Capture the cell that displays the provided text and extract its (x, y) central coordinate. 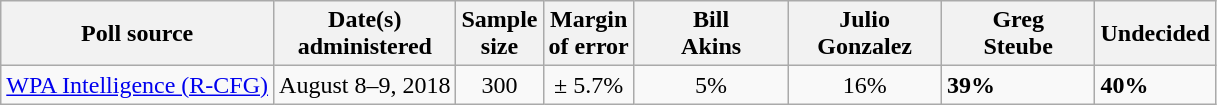
Samplesize (500, 34)
40% (1155, 85)
5% (711, 85)
JulioGonzalez (865, 34)
Undecided (1155, 34)
Poll source (138, 34)
August 8–9, 2018 (365, 85)
GregSteube (1018, 34)
39% (1018, 85)
BillAkins (711, 34)
± 5.7% (588, 85)
Marginof error (588, 34)
WPA Intelligence (R-CFG) (138, 85)
300 (500, 85)
16% (865, 85)
Date(s)administered (365, 34)
